Return [x, y] of the center of cell containing provided text 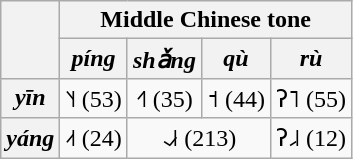
ʔ˥ (55) [312, 98]
˨˦ (24) [94, 138]
˥˧ (53) [94, 98]
shǎng [164, 59]
˦ (44) [236, 98]
yáng [30, 138]
píng [94, 59]
ʔ˩˨ (12) [312, 138]
˨˩˧ (213) [198, 138]
˧˥ (35) [164, 98]
rù [312, 59]
yīn [30, 98]
qù [236, 59]
Middle Chinese tone [206, 20]
